Capture the cell that displays the provided text and extract its (X, Y) central coordinate. 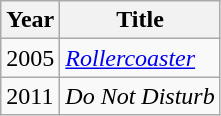
Rollercoaster (140, 58)
Year (30, 20)
Title (140, 20)
Do Not Disturb (140, 96)
2005 (30, 58)
2011 (30, 96)
